Return [x, y] of the center of cell containing provided text 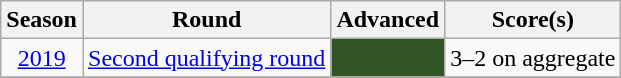
Round [206, 20]
2019 [42, 58]
Score(s) [533, 20]
Second qualifying round [206, 58]
Season [42, 20]
3–2 on aggregate [533, 58]
Advanced [388, 20]
